Identify which cell holds the provided text, then report its (X, Y) central coordinate. 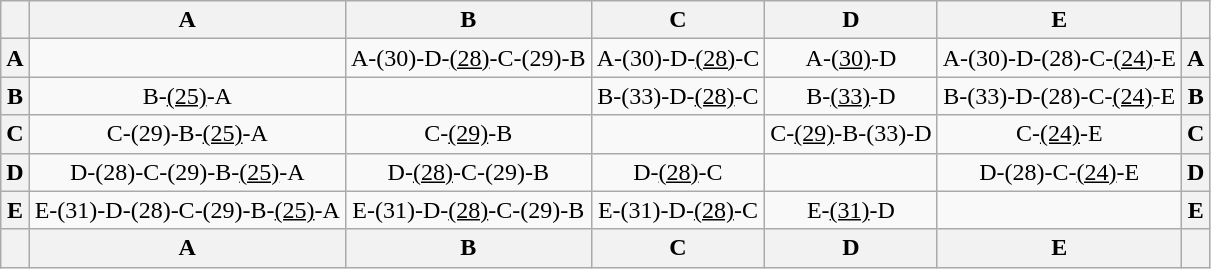
D-(28)-C (678, 172)
C-(29)-B (468, 134)
A-(30)-D-(28)-C-(24)-E (1059, 58)
D-(28)-C-(24)-E (1059, 172)
C-(29)-B-(33)-D (851, 134)
B-(33)-D-(28)-C (678, 96)
E-(31)-D-(28)-C-(29)-B (468, 210)
B-(33)-D (851, 96)
B-(33)-D-(28)-C-(24)-E (1059, 96)
C-(29)-B-(25)-A (187, 134)
B-(25)-A (187, 96)
D-(28)-C-(29)-B (468, 172)
D-(28)-C-(29)-B-(25)-A (187, 172)
E-(31)-D-(28)-C (678, 210)
A-(30)-D-(28)-C-(29)-B (468, 58)
A-(30)-D (851, 58)
E-(31)-D (851, 210)
C-(24)-E (1059, 134)
A-(30)-D-(28)-C (678, 58)
E-(31)-D-(28)-C-(29)-B-(25)-A (187, 210)
